Extract the [x, y] coordinate from the center of the cell holding the provided text.  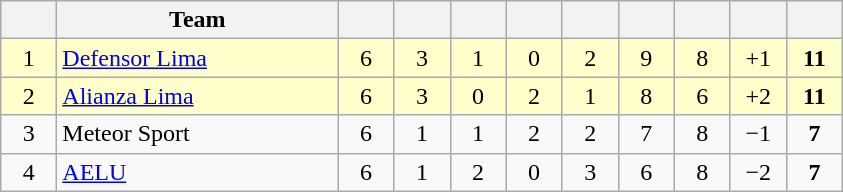
Alianza Lima [198, 96]
−1 [758, 134]
Team [198, 20]
+1 [758, 58]
−2 [758, 172]
+2 [758, 96]
9 [646, 58]
4 [29, 172]
AELU [198, 172]
Defensor Lima [198, 58]
Meteor Sport [198, 134]
